Scan for the cell matching the given text and deliver its (X, Y) coordinate at center. 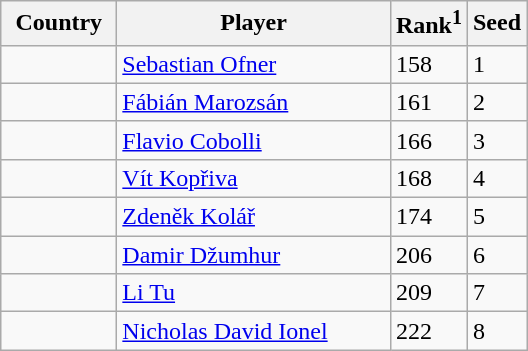
4 (496, 178)
Damir Džumhur (254, 255)
2 (496, 102)
Zdeněk Kolář (254, 217)
168 (428, 178)
161 (428, 102)
Li Tu (254, 293)
Flavio Cobolli (254, 140)
206 (428, 255)
Fábián Marozsán (254, 102)
3 (496, 140)
222 (428, 331)
5 (496, 217)
7 (496, 293)
6 (496, 255)
Nicholas David Ionel (254, 331)
166 (428, 140)
Seed (496, 24)
158 (428, 64)
Player (254, 24)
Sebastian Ofner (254, 64)
8 (496, 331)
1 (496, 64)
Vít Kopřiva (254, 178)
Rank1 (428, 24)
209 (428, 293)
174 (428, 217)
Country (59, 24)
